Determine the [x, y] coordinate at the center of the cell enclosing the given text.  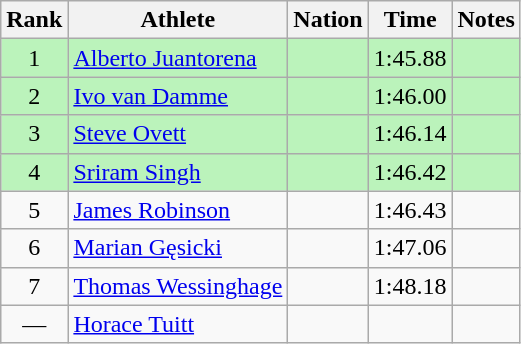
1:47.06 [410, 248]
Steve Ovett [178, 134]
Marian Gęsicki [178, 248]
1:46.42 [410, 172]
Notes [486, 20]
1:46.00 [410, 96]
Rank [34, 20]
Horace Tuitt [178, 324]
1:46.43 [410, 210]
Thomas Wessinghage [178, 286]
Alberto Juantorena [178, 58]
Athlete [178, 20]
3 [34, 134]
— [34, 324]
Sriram Singh [178, 172]
1 [34, 58]
James Robinson [178, 210]
Time [410, 20]
7 [34, 286]
2 [34, 96]
4 [34, 172]
6 [34, 248]
1:45.88 [410, 58]
1:48.18 [410, 286]
1:46.14 [410, 134]
Nation [328, 20]
5 [34, 210]
Ivo van Damme [178, 96]
